Return (x, y) of the center of cell containing provided text 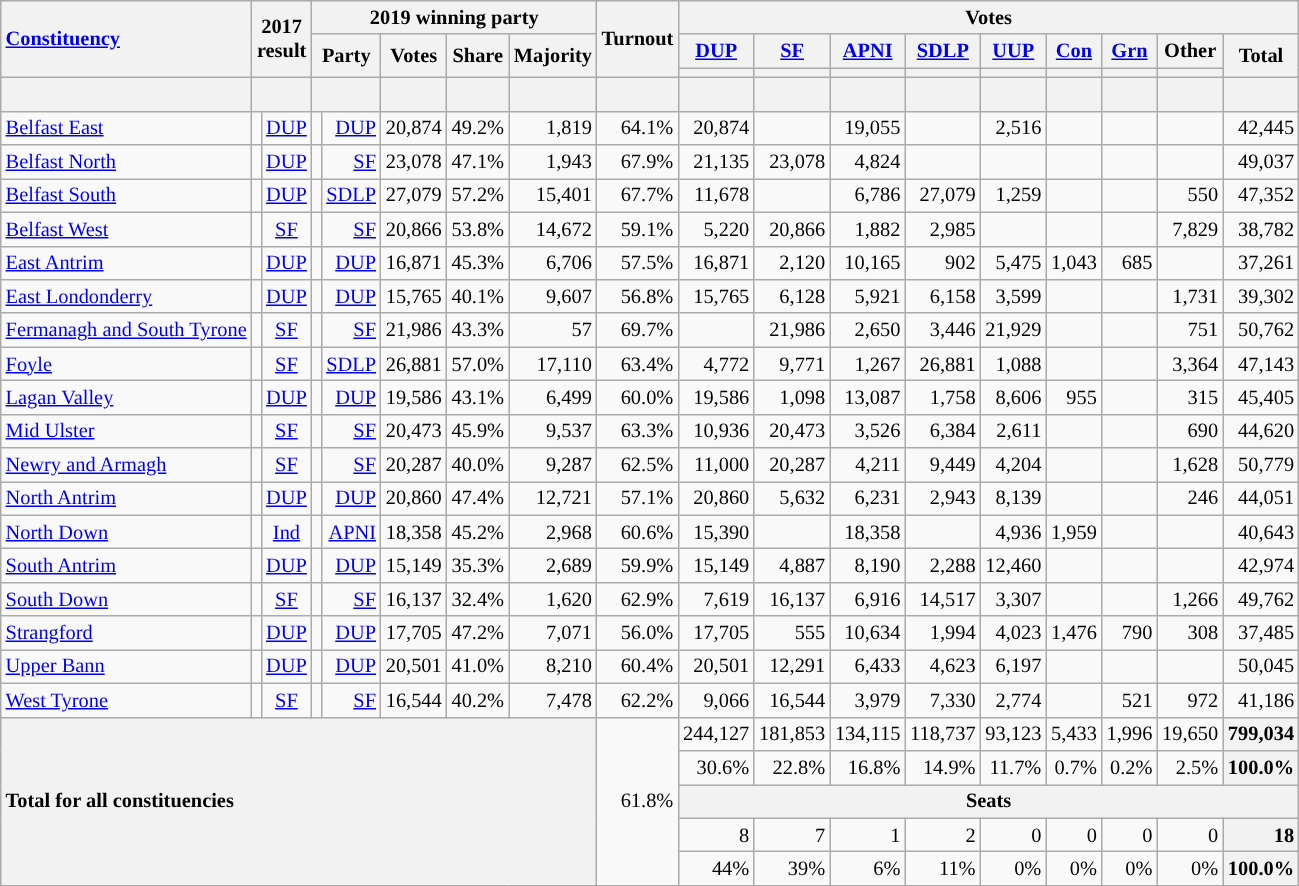
59.1% (638, 229)
64.1% (638, 128)
7,619 (716, 599)
555 (792, 633)
3,599 (1013, 296)
67.9% (638, 162)
53.8% (478, 229)
45,405 (1261, 397)
57.1% (638, 498)
2.5% (1190, 767)
10,936 (716, 431)
6,128 (792, 296)
Strangford (126, 633)
32.4% (478, 599)
Total for all constituencies (299, 801)
39,302 (1261, 296)
2,689 (553, 565)
17,110 (553, 364)
12,721 (553, 498)
67.7% (638, 195)
93,123 (1013, 734)
56.0% (638, 633)
57.2% (478, 195)
45.3% (478, 263)
59.9% (638, 565)
63.4% (638, 364)
57.0% (478, 364)
1,959 (1074, 532)
45.9% (478, 431)
Mid Ulster (126, 431)
47.2% (478, 633)
4,824 (868, 162)
West Tyrone (126, 700)
690 (1190, 431)
12,460 (1013, 565)
1,476 (1074, 633)
Belfast West (126, 229)
UUP (1013, 51)
19,055 (868, 128)
38,782 (1261, 229)
10,165 (868, 263)
1,758 (942, 397)
4,887 (792, 565)
5,921 (868, 296)
Other (1190, 51)
6,499 (553, 397)
1,043 (1074, 263)
1,943 (553, 162)
6,158 (942, 296)
10,634 (868, 633)
Total (1261, 56)
2,774 (1013, 700)
11% (942, 868)
0.7% (1074, 767)
1,088 (1013, 364)
7,478 (553, 700)
7,330 (942, 700)
8,190 (868, 565)
Share (478, 56)
315 (1190, 397)
Seats (988, 801)
5,220 (716, 229)
30.6% (716, 767)
Newry and Armagh (126, 465)
1,098 (792, 397)
East Londonderry (126, 296)
Belfast East (126, 128)
1,882 (868, 229)
6,197 (1013, 666)
9,537 (553, 431)
South Down (126, 599)
63.3% (638, 431)
49,037 (1261, 162)
9,449 (942, 465)
4,772 (716, 364)
1,259 (1013, 195)
550 (1190, 195)
3,979 (868, 700)
49.2% (478, 128)
902 (942, 263)
Grn (1130, 51)
50,762 (1261, 330)
Belfast South (126, 195)
3,446 (942, 330)
11,678 (716, 195)
751 (1190, 330)
2,968 (553, 532)
134,115 (868, 734)
8,139 (1013, 498)
4,023 (1013, 633)
4,204 (1013, 465)
62.5% (638, 465)
1 (868, 835)
6,231 (868, 498)
790 (1130, 633)
1,267 (868, 364)
14,517 (942, 599)
14,672 (553, 229)
4,623 (942, 666)
8,210 (553, 666)
244,127 (716, 734)
1,994 (942, 633)
60.6% (638, 532)
57 (553, 330)
40.2% (478, 700)
18 (1261, 835)
2,120 (792, 263)
40.1% (478, 296)
6% (868, 868)
44,051 (1261, 498)
45.2% (478, 532)
44,620 (1261, 431)
69.7% (638, 330)
11.7% (1013, 767)
685 (1130, 263)
South Antrim (126, 565)
6,916 (868, 599)
East Antrim (126, 263)
2,650 (868, 330)
4,211 (868, 465)
Belfast North (126, 162)
11,000 (716, 465)
Foyle (126, 364)
308 (1190, 633)
Turnout (638, 38)
39% (792, 868)
49,762 (1261, 599)
2,516 (1013, 128)
2,288 (942, 565)
19,650 (1190, 734)
2,611 (1013, 431)
2 (942, 835)
1,628 (1190, 465)
7 (792, 835)
Ind (286, 532)
1,620 (553, 599)
6,384 (942, 431)
799,034 (1261, 734)
6,706 (553, 263)
0.2% (1130, 767)
2,943 (942, 498)
972 (1190, 700)
Constituency (126, 38)
14.9% (942, 767)
Upper Bann (126, 666)
118,737 (942, 734)
21,929 (1013, 330)
37,485 (1261, 633)
40,643 (1261, 532)
Fermanagh and South Tyrone (126, 330)
47.4% (478, 498)
2019 winning party (454, 17)
7,829 (1190, 229)
47,143 (1261, 364)
6,786 (868, 195)
5,475 (1013, 263)
Party (346, 56)
44% (716, 868)
42,974 (1261, 565)
60.4% (638, 666)
1,731 (1190, 296)
60.0% (638, 397)
12,291 (792, 666)
Con (1074, 51)
47.1% (478, 162)
41.0% (478, 666)
Lagan Valley (126, 397)
6,433 (868, 666)
5,433 (1074, 734)
North Antrim (126, 498)
9,287 (553, 465)
16.8% (868, 767)
3,307 (1013, 599)
43.1% (478, 397)
521 (1130, 700)
181,853 (792, 734)
62.9% (638, 599)
35.3% (478, 565)
7,071 (553, 633)
8 (716, 835)
Majority (553, 56)
4,936 (1013, 532)
50,779 (1261, 465)
1,819 (553, 128)
42,445 (1261, 128)
15,401 (553, 195)
5,632 (792, 498)
50,045 (1261, 666)
9,066 (716, 700)
21,135 (716, 162)
1,996 (1130, 734)
2,985 (942, 229)
43.3% (478, 330)
3,526 (868, 431)
41,186 (1261, 700)
North Down (126, 532)
47,352 (1261, 195)
9,607 (553, 296)
40.0% (478, 465)
13,087 (868, 397)
3,364 (1190, 364)
9,771 (792, 364)
8,606 (1013, 397)
22.8% (792, 767)
56.8% (638, 296)
1,266 (1190, 599)
62.2% (638, 700)
2017result (282, 38)
61.8% (638, 801)
15,390 (716, 532)
955 (1074, 397)
57.5% (638, 263)
37,261 (1261, 263)
246 (1190, 498)
